From the cell containing the given text, extract its center point as (x, y) coordinate. 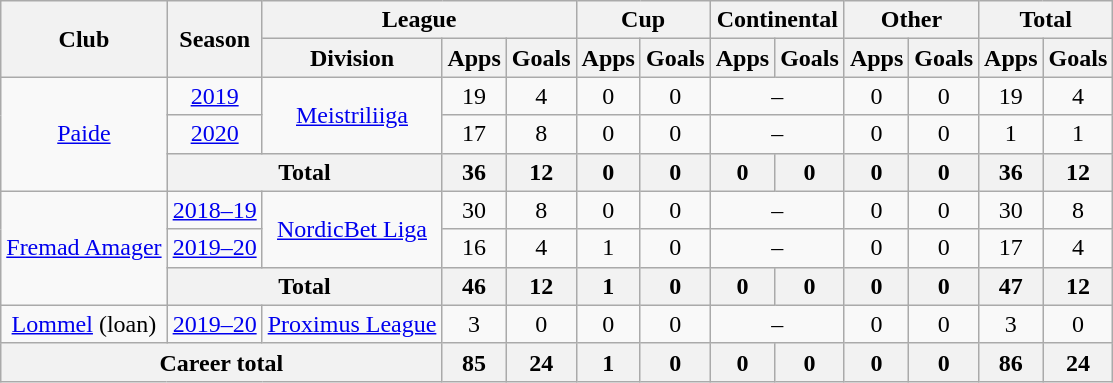
Career total (222, 362)
Paide (84, 134)
2019 (214, 96)
2018–19 (214, 210)
2020 (214, 134)
85 (474, 362)
Continental (777, 20)
Season (214, 39)
Lommel (loan) (84, 324)
NordicBet Liga (352, 229)
47 (1011, 286)
Cup (643, 20)
League (419, 20)
Proximus League (352, 324)
86 (1011, 362)
Other (911, 20)
Fremad Amager (84, 248)
Club (84, 39)
Division (352, 58)
46 (474, 286)
Meistriliiga (352, 115)
16 (474, 248)
